Scan for the cell matching the given text and deliver its [X, Y] coordinate at center. 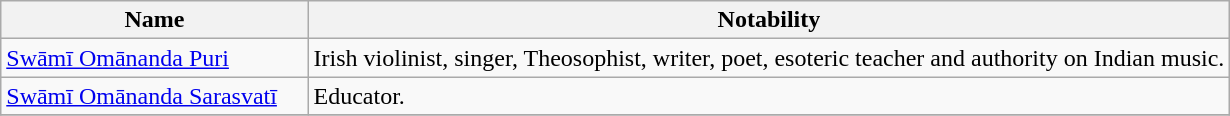
Name [154, 20]
Educator. [769, 96]
Swāmī Omānanda Puri [154, 58]
Notability [769, 20]
Swāmī Omānanda Sarasvatī [154, 96]
Irish violinist, singer, Theosophist, writer, poet, esoteric teacher and authority on Indian music. [769, 58]
